Return [X, Y] of the center of cell containing provided text 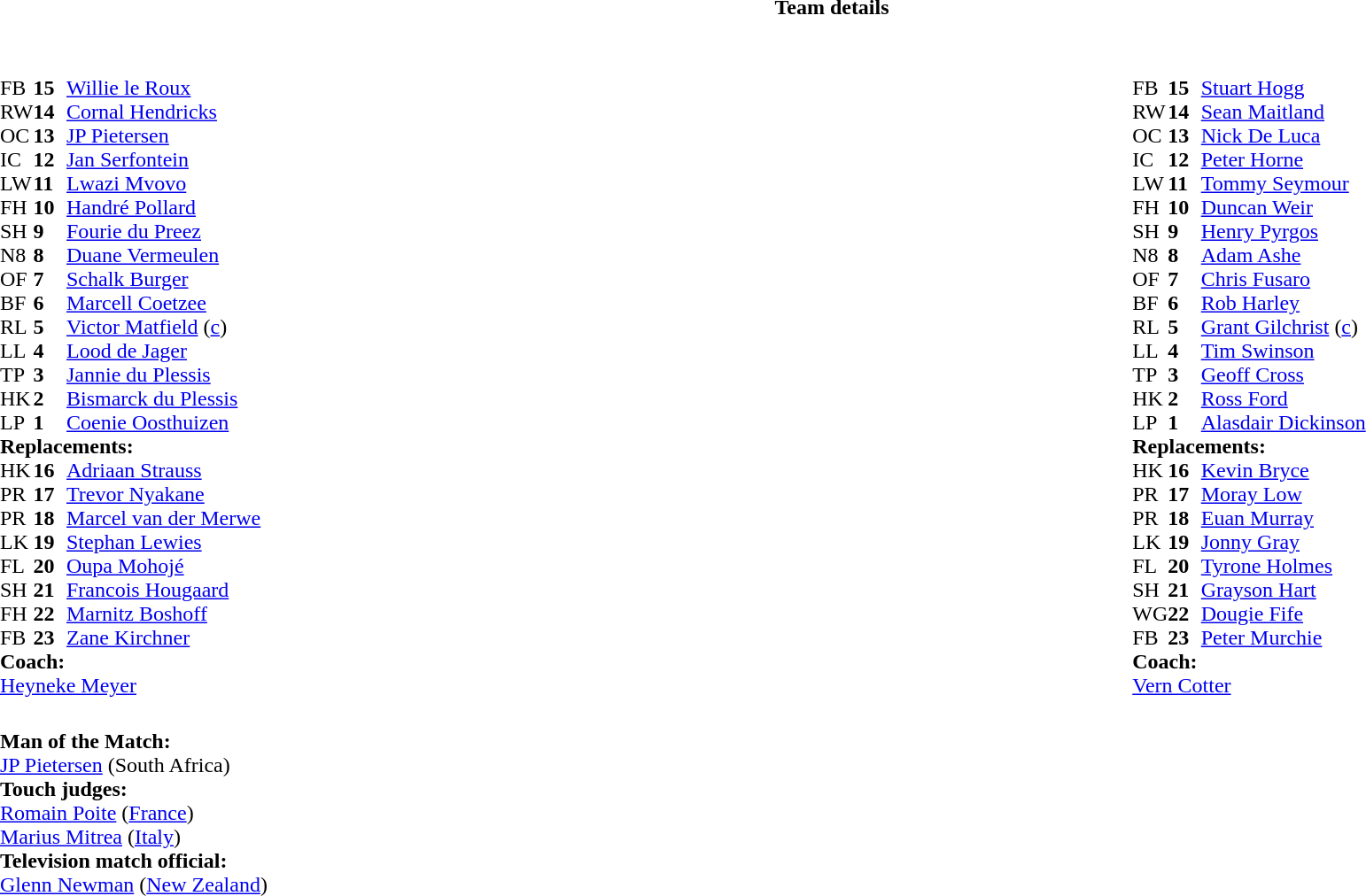
JP Pietersen [163, 136]
Peter Horne [1284, 159]
Henry Pyrgos [1284, 232]
Coenie Oosthuizen [163, 423]
Tyrone Holmes [1284, 567]
Adriaan Strauss [163, 471]
Dougie Fife [1284, 614]
Heyneke Meyer [130, 685]
Tim Swinson [1284, 351]
Jan Serfontein [163, 159]
Jonny Gray [1284, 542]
Moray Low [1284, 494]
Schalk Burger [163, 280]
Marcel van der Merwe [163, 519]
Lwazi Mvovo [163, 184]
Chris Fusaro [1284, 280]
Euan Murray [1284, 519]
Peter Murchie [1284, 637]
Duncan Weir [1284, 207]
Bismarck du Plessis [163, 398]
Jannie du Plessis [163, 375]
Alasdair Dickinson [1284, 423]
Oupa Mohojé [163, 567]
Kevin Bryce [1284, 471]
Cornal Hendricks [163, 112]
Stephan Lewies [163, 542]
Tommy Seymour [1284, 184]
Sean Maitland [1284, 112]
Grant Gilchrist (c) [1284, 328]
WG [1150, 614]
Handré Pollard [163, 207]
Lood de Jager [163, 351]
Stuart Hogg [1284, 89]
Duane Vermeulen [163, 255]
Willie le Roux [163, 89]
Geoff Cross [1284, 375]
Victor Matfield (c) [163, 328]
Zane Kirchner [163, 637]
Vern Cotter [1249, 685]
Francois Hougaard [163, 590]
Trevor Nyakane [163, 494]
Rob Harley [1284, 303]
Marcell Coetzee [163, 303]
Adam Ashe [1284, 255]
Fourie du Preez [163, 232]
Nick De Luca [1284, 136]
Marnitz Boshoff [163, 614]
Grayson Hart [1284, 590]
Ross Ford [1284, 398]
